Search for the cell housing the specified text and yield its (x, y) center coordinate. 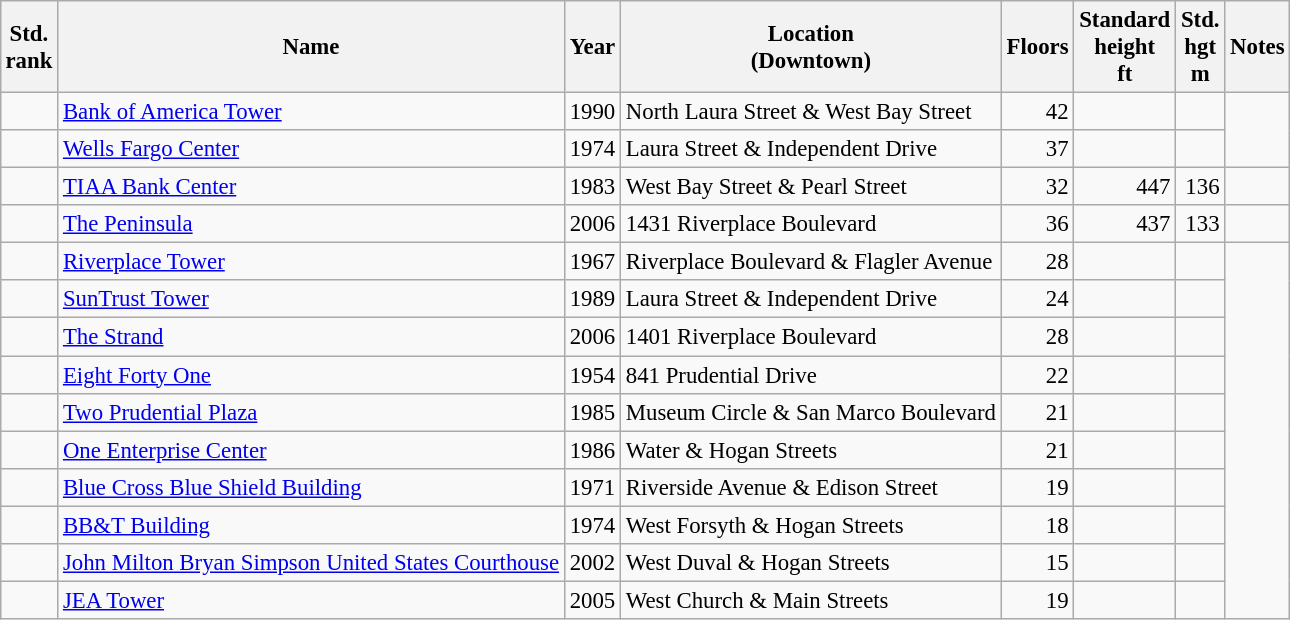
2005 (592, 600)
Year (592, 47)
West Forsyth & Hogan Streets (812, 525)
1401 Riverplace Boulevard (812, 337)
Wells Fargo Center (312, 149)
The Strand (312, 337)
TIAA Bank Center (312, 187)
15 (1038, 562)
42 (1038, 111)
24 (1038, 299)
1954 (592, 375)
West Duval & Hogan Streets (812, 562)
2002 (592, 562)
SunTrust Tower (312, 299)
1971 (592, 487)
Bank of America Tower (312, 111)
133 (1200, 224)
Two Prudential Plaza (312, 412)
JEA Tower (312, 600)
Std.hgtm (1200, 47)
18 (1038, 525)
BB&T Building (312, 525)
West Church & Main Streets (812, 600)
1986 (592, 450)
447 (1125, 187)
Blue Cross Blue Shield Building (312, 487)
The Peninsula (312, 224)
West Bay Street & Pearl Street (812, 187)
841 Prudential Drive (812, 375)
Standardheightft (1125, 47)
Riverside Avenue & Edison Street (812, 487)
Floors (1038, 47)
437 (1125, 224)
North Laura Street & West Bay Street (812, 111)
1431 Riverplace Boulevard (812, 224)
Riverplace Boulevard & Flagler Avenue (812, 262)
Location(Downtown) (812, 47)
37 (1038, 149)
36 (1038, 224)
1990 (592, 111)
Std.rank (28, 47)
Riverplace Tower (312, 262)
1983 (592, 187)
136 (1200, 187)
Eight Forty One (312, 375)
32 (1038, 187)
John Milton Bryan Simpson United States Courthouse (312, 562)
Notes (1258, 47)
Name (312, 47)
22 (1038, 375)
Museum Circle & San Marco Boulevard (812, 412)
Water & Hogan Streets (812, 450)
1989 (592, 299)
1967 (592, 262)
1985 (592, 412)
One Enterprise Center (312, 450)
